From the cell containing the given text, extract its center point as (x, y) coordinate. 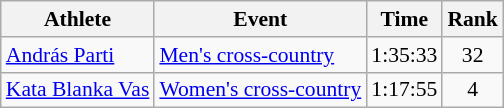
4 (472, 90)
Time (404, 19)
Kata Blanka Vas (78, 90)
András Parti (78, 55)
32 (472, 55)
Women's cross-country (260, 90)
Men's cross-country (260, 55)
1:35:33 (404, 55)
Event (260, 19)
Athlete (78, 19)
1:17:55 (404, 90)
Rank (472, 19)
